Identify which cell holds the provided text, then report its [X, Y] central coordinate. 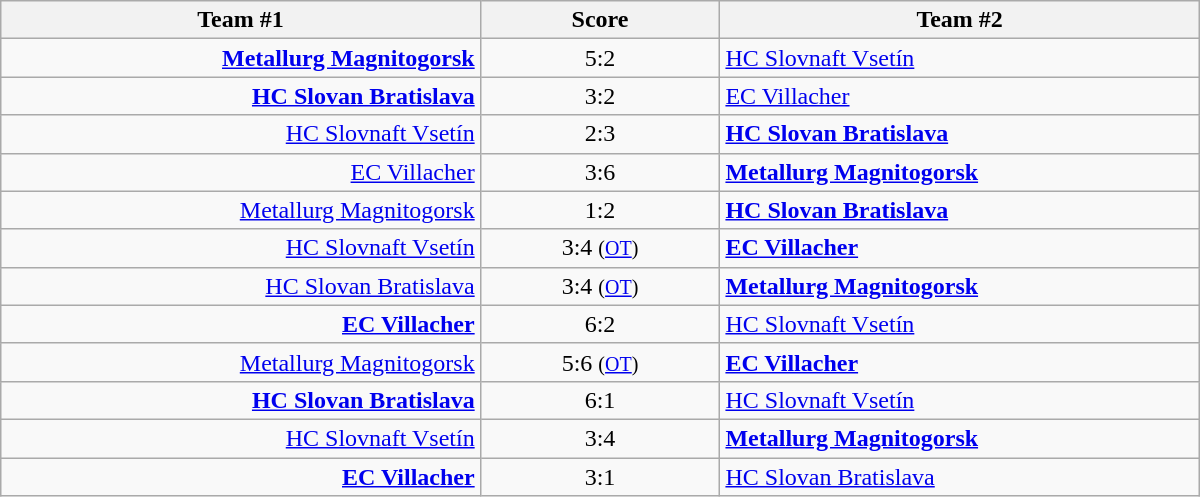
2:3 [600, 134]
Team #2 [960, 20]
5:2 [600, 58]
3:4 [600, 438]
1:2 [600, 210]
6:1 [600, 400]
6:2 [600, 324]
3:2 [600, 96]
3:1 [600, 477]
Score [600, 20]
5:6 (OT) [600, 362]
Team #1 [240, 20]
3:6 [600, 172]
